Capture the cell that displays the provided text and extract its (X, Y) central coordinate. 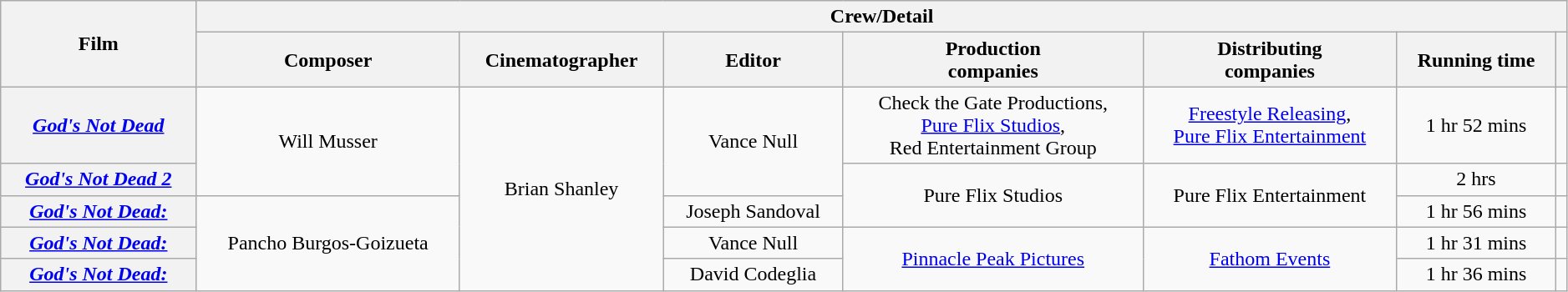
Production companies (992, 60)
God's Not Dead 2 (99, 179)
Pure Flix Entertainment (1270, 195)
Editor (754, 60)
Crew/Detail (882, 17)
Joseph Sandoval (754, 211)
David Codeglia (754, 274)
Running time (1477, 60)
Check the Gate Productions, Pure Flix Studios, Red Entertainment Group (992, 125)
Pinnacle Peak Pictures (992, 259)
Film (99, 43)
1 hr 52 mins (1477, 125)
Freestyle Releasing, Pure Flix Entertainment (1270, 125)
Composer (328, 60)
God's Not Dead (99, 125)
Pancho Burgos-Goizueta (328, 243)
Distributing companies (1270, 60)
Will Musser (328, 141)
Brian Shanley (561, 189)
Fathom Events (1270, 259)
1 hr 31 mins (1477, 243)
2 hrs (1477, 179)
Cinematographer (561, 60)
Pure Flix Studios (992, 195)
1 hr 36 mins (1477, 274)
1 hr 56 mins (1477, 211)
